Detect which cell encompasses the target text, then output its [X, Y] center coordinate. 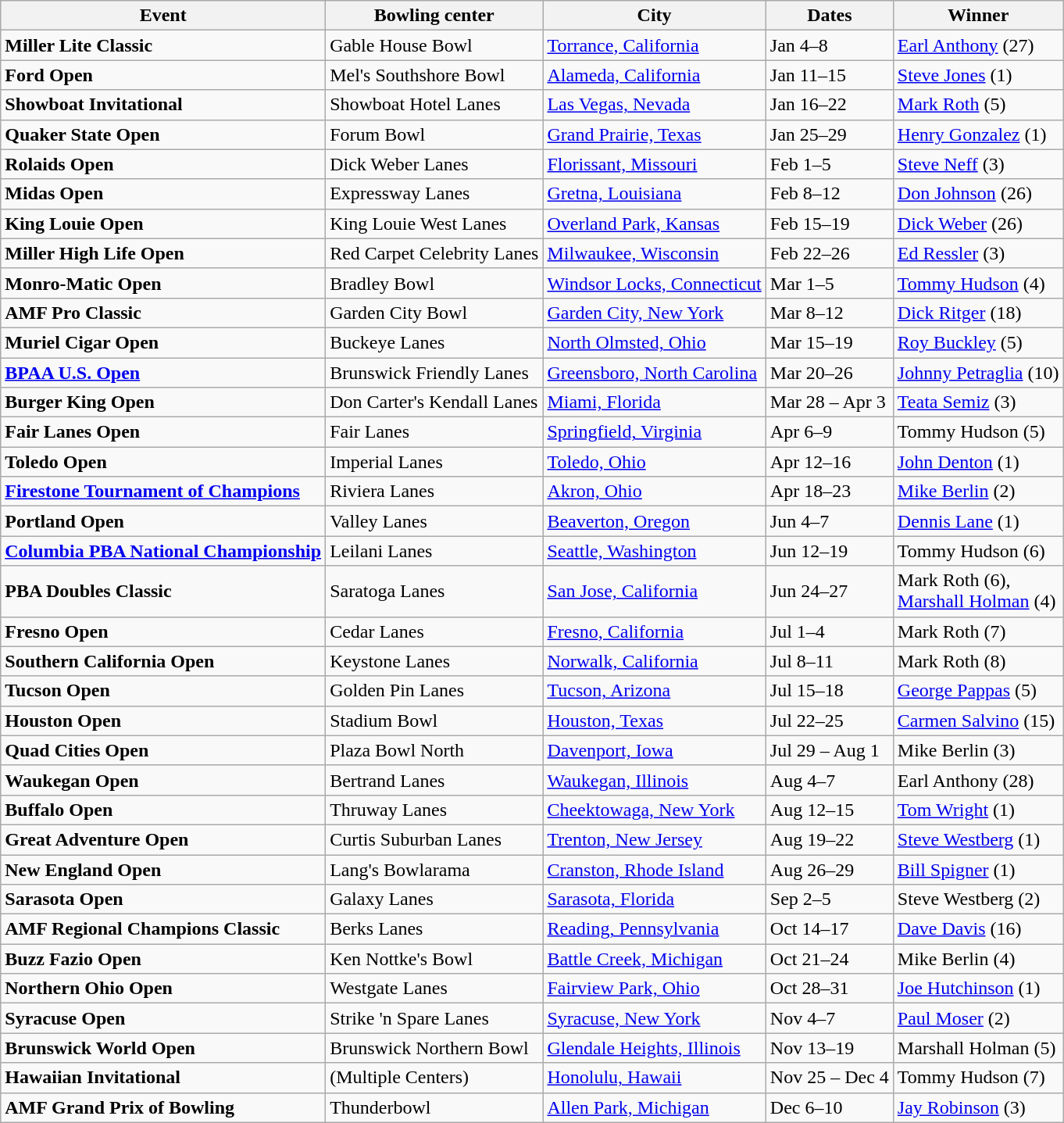
Aug 19–22 [830, 839]
Fairview Park, Ohio [655, 989]
Aug 12–15 [830, 810]
Ken Nottke's Bowl [434, 959]
Garden City Bowl [434, 313]
Showboat Invitational [163, 105]
Mar 20–26 [830, 373]
John Denton (1) [978, 462]
Gable House Bowl [434, 45]
Greensboro, North Carolina [655, 373]
Steve Jones (1) [978, 75]
Mike Berlin (3) [978, 750]
Jul 22–25 [830, 721]
Jay Robinson (3) [978, 1107]
Southern California Open [163, 661]
Garden City, New York [655, 313]
Plaza Bowl North [434, 750]
Waukegan Open [163, 780]
Forum Bowl [434, 134]
Feb 1–5 [830, 164]
Tom Wright (1) [978, 810]
Rolaids Open [163, 164]
Mark Roth (6),Marshall Holman (4) [978, 591]
Mark Roth (5) [978, 105]
Norwalk, California [655, 661]
Bertrand Lanes [434, 780]
Mel's Southshore Bowl [434, 75]
Brunswick Friendly Lanes [434, 373]
AMF Pro Classic [163, 313]
Dates [830, 16]
Gretna, Louisiana [655, 194]
Davenport, Iowa [655, 750]
Jul 1–4 [830, 631]
King Louie West Lanes [434, 224]
Bowling center [434, 16]
AMF Regional Champions Classic [163, 929]
Mike Berlin (4) [978, 959]
North Olmsted, Ohio [655, 342]
Paul Moser (2) [978, 1018]
Northern Ohio Open [163, 989]
Tommy Hudson (7) [978, 1078]
Event [163, 16]
Jul 8–11 [830, 661]
Alameda, California [655, 75]
Steve Neff (3) [978, 164]
Nov 4–7 [830, 1018]
Houston, Texas [655, 721]
Jul 29 – Aug 1 [830, 750]
Cheektowaga, New York [655, 810]
George Pappas (5) [978, 691]
Battle Creek, Michigan [655, 959]
Syracuse Open [163, 1018]
Winner [978, 16]
Lang's Bowlarama [434, 870]
Bradley Bowl [434, 283]
Grand Prairie, Texas [655, 134]
Tommy Hudson (4) [978, 283]
Aug 26–29 [830, 870]
Hawaiian Invitational [163, 1078]
Mar 1–5 [830, 283]
Jan 4–8 [830, 45]
PBA Doubles Classic [163, 591]
Ford Open [163, 75]
Syracuse, New York [655, 1018]
BPAA U.S. Open [163, 373]
Keystone Lanes [434, 661]
(Multiple Centers) [434, 1078]
Fresno Open [163, 631]
Dick Weber (26) [978, 224]
Midas Open [163, 194]
Mar 28 – Apr 3 [830, 402]
Toledo Open [163, 462]
Westgate Lanes [434, 989]
Brunswick World Open [163, 1048]
Valley Lanes [434, 521]
Trenton, New Jersey [655, 839]
Muriel Cigar Open [163, 342]
Leilani Lanes [434, 551]
Henry Gonzalez (1) [978, 134]
Showboat Hotel Lanes [434, 105]
Sarasota, Florida [655, 899]
Apr 12–16 [830, 462]
Johnny Petraglia (10) [978, 373]
Buffalo Open [163, 810]
Oct 14–17 [830, 929]
Sep 2–5 [830, 899]
Jun 12–19 [830, 551]
Great Adventure Open [163, 839]
Stadium Bowl [434, 721]
Brunswick Northern Bowl [434, 1048]
Curtis Suburban Lanes [434, 839]
Fresno, California [655, 631]
Tommy Hudson (6) [978, 551]
Red Carpet Celebrity Lanes [434, 253]
Tucson, Arizona [655, 691]
Golden Pin Lanes [434, 691]
King Louie Open [163, 224]
Buckeye Lanes [434, 342]
Jan 16–22 [830, 105]
Strike 'n Spare Lanes [434, 1018]
Cranston, Rhode Island [655, 870]
Houston Open [163, 721]
Ed Ressler (3) [978, 253]
New England Open [163, 870]
Don Johnson (26) [978, 194]
Dick Weber Lanes [434, 164]
Dennis Lane (1) [978, 521]
Feb 8–12 [830, 194]
Miller Lite Classic [163, 45]
Quaker State Open [163, 134]
Glendale Heights, Illinois [655, 1048]
Earl Anthony (28) [978, 780]
Expressway Lanes [434, 194]
Tommy Hudson (5) [978, 432]
Jun 4–7 [830, 521]
Bill Spigner (1) [978, 870]
AMF Grand Prix of Bowling [163, 1107]
Overland Park, Kansas [655, 224]
Milwaukee, Wisconsin [655, 253]
Galaxy Lanes [434, 899]
Windsor Locks, Connecticut [655, 283]
Saratoga Lanes [434, 591]
Monro-Matic Open [163, 283]
Honolulu, Hawaii [655, 1078]
Beaverton, Oregon [655, 521]
Sarasota Open [163, 899]
Tucson Open [163, 691]
Mar 15–19 [830, 342]
San Jose, California [655, 591]
Oct 21–24 [830, 959]
Mark Roth (8) [978, 661]
Buzz Fazio Open [163, 959]
Riviera Lanes [434, 492]
Aug 4–7 [830, 780]
Jan 11–15 [830, 75]
Portland Open [163, 521]
Columbia PBA National Championship [163, 551]
Torrance, California [655, 45]
Teata Semiz (3) [978, 402]
Cedar Lanes [434, 631]
Jun 24–27 [830, 591]
Joe Hutchinson (1) [978, 989]
Toledo, Ohio [655, 462]
Miami, Florida [655, 402]
Earl Anthony (27) [978, 45]
Imperial Lanes [434, 462]
Jan 25–29 [830, 134]
Jul 15–18 [830, 691]
Thunderbowl [434, 1107]
Berks Lanes [434, 929]
Mar 8–12 [830, 313]
Fair Lanes Open [163, 432]
Allen Park, Michigan [655, 1107]
Roy Buckley (5) [978, 342]
Apr 6–9 [830, 432]
Mark Roth (7) [978, 631]
Thruway Lanes [434, 810]
Carmen Salvino (15) [978, 721]
Dave Davis (16) [978, 929]
Dick Ritger (18) [978, 313]
City [655, 16]
Marshall Holman (5) [978, 1048]
Springfield, Virginia [655, 432]
Firestone Tournament of Champions [163, 492]
Quad Cities Open [163, 750]
Feb 15–19 [830, 224]
Miller High Life Open [163, 253]
Nov 13–19 [830, 1048]
Florissant, Missouri [655, 164]
Mike Berlin (2) [978, 492]
Steve Westberg (2) [978, 899]
Feb 22–26 [830, 253]
Akron, Ohio [655, 492]
Seattle, Washington [655, 551]
Apr 18–23 [830, 492]
Dec 6–10 [830, 1107]
Nov 25 – Dec 4 [830, 1078]
Waukegan, Illinois [655, 780]
Don Carter's Kendall Lanes [434, 402]
Fair Lanes [434, 432]
Reading, Pennsylvania [655, 929]
Burger King Open [163, 402]
Las Vegas, Nevada [655, 105]
Oct 28–31 [830, 989]
Steve Westberg (1) [978, 839]
